Extract the [x, y] coordinate from the center of the cell holding the provided text.  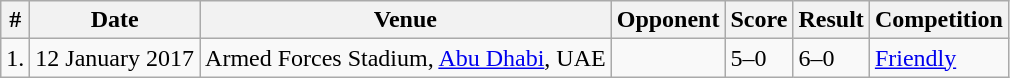
Result [831, 20]
1. [16, 58]
Date [115, 20]
Armed Forces Stadium, Abu Dhabi, UAE [406, 58]
Friendly [938, 58]
5–0 [759, 58]
Score [759, 20]
Competition [938, 20]
6–0 [831, 58]
Venue [406, 20]
12 January 2017 [115, 58]
Opponent [668, 20]
# [16, 20]
